From the cell containing the given text, extract its center point as [X, Y] coordinate. 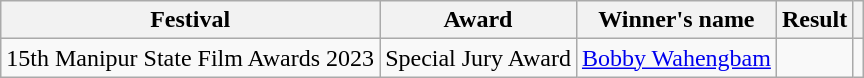
Special Jury Award [478, 58]
Festival [190, 20]
Award [478, 20]
Winner's name [676, 20]
15th Manipur State Film Awards 2023 [190, 58]
Result [814, 20]
Bobby Wahengbam [676, 58]
